Pinpoint the cell where the given text exists, returning its (X, Y) midpoint coordinate. 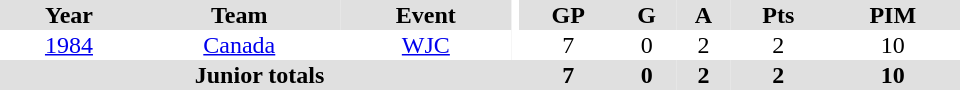
PIM (893, 15)
Event (426, 15)
Junior totals (260, 75)
Team (240, 15)
A (704, 15)
GP (568, 15)
G (646, 15)
Canada (240, 45)
Pts (778, 15)
1984 (69, 45)
Year (69, 15)
WJC (426, 45)
